For the text-containing cell, return its midpoint in [x, y] coordinate format. 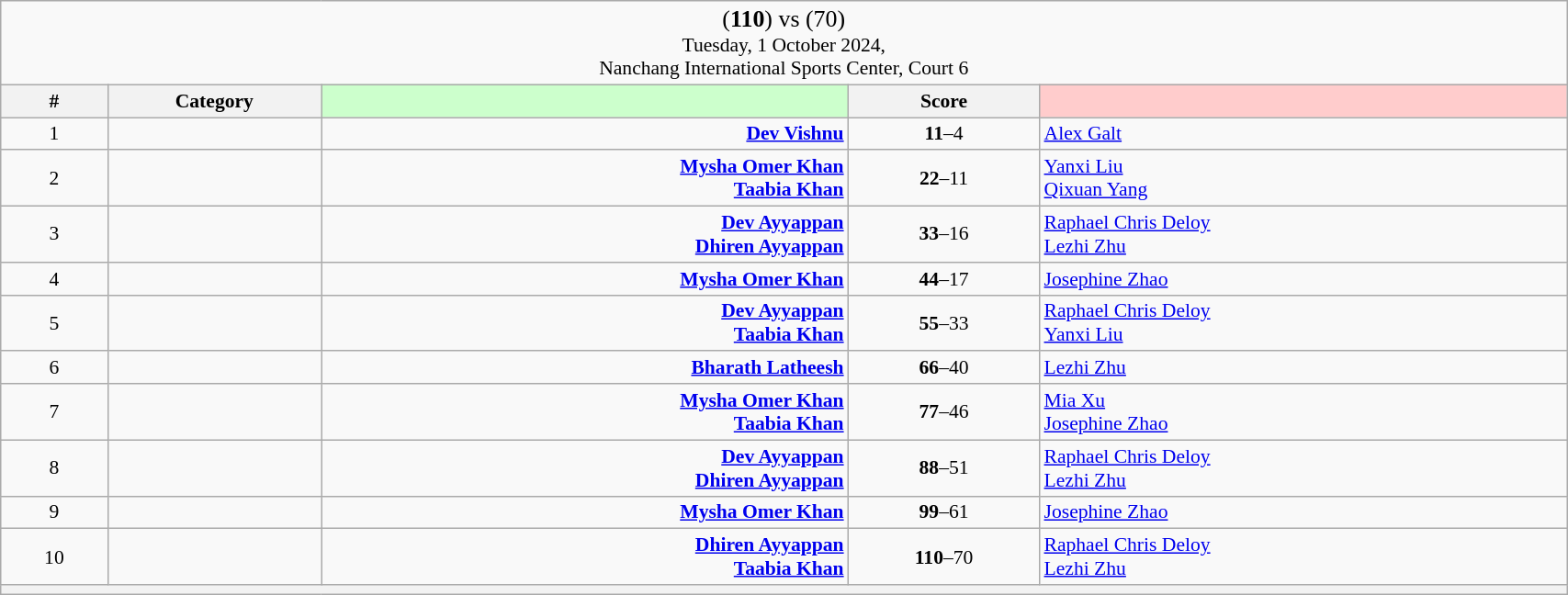
# [54, 101]
Alex Galt [1303, 134]
Dhiren Ayyappan Taabia Khan [585, 556]
77–46 [944, 411]
Lezhi Zhu [1303, 368]
10 [54, 556]
9 [54, 512]
Dev Ayyappan Taabia Khan [585, 323]
8 [54, 468]
Mia Xu Josephine Zhao [1303, 411]
7 [54, 411]
88–51 [944, 468]
55–33 [944, 323]
2 [54, 178]
6 [54, 368]
99–61 [944, 512]
Raphael Chris Deloy Yanxi Liu [1303, 323]
22–11 [944, 178]
1 [54, 134]
5 [54, 323]
110–70 [944, 556]
Dev Vishnu [585, 134]
Score [944, 101]
3 [54, 235]
(110) vs (70)Tuesday, 1 October 2024, Nanchang International Sports Center, Court 6 [784, 42]
11–4 [944, 134]
66–40 [944, 368]
Yanxi Liu Qixuan Yang [1303, 178]
Category [215, 101]
33–16 [944, 235]
44–17 [944, 279]
Bharath Latheesh [585, 368]
4 [54, 279]
